Find where the given text appears and provide that cell's center as (X, Y) coordinate. 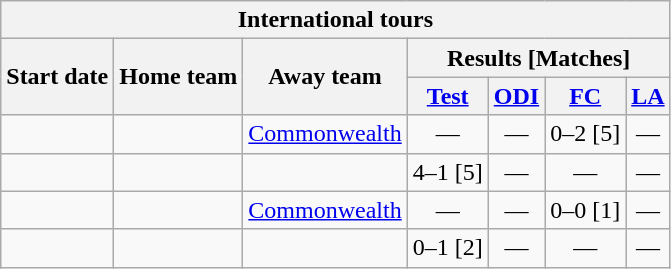
0–1 [2] (448, 248)
0–0 [1] (586, 210)
International tours (336, 20)
LA (648, 96)
Home team (178, 77)
Test (448, 96)
Results [Matches] (538, 58)
4–1 [5] (448, 172)
FC (586, 96)
Start date (58, 77)
Away team (325, 77)
ODI (516, 96)
0–2 [5] (586, 134)
